Capture the cell that displays the provided text and extract its (X, Y) central coordinate. 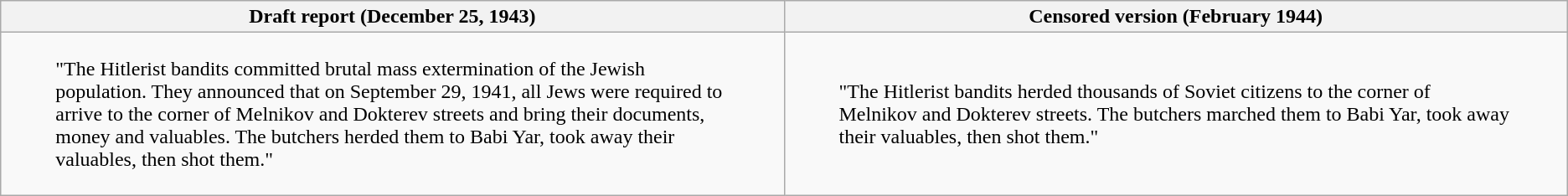
Draft report (December 25, 1943) (392, 17)
Censored version (February 1944) (1176, 17)
